Provide the (x, y) coordinate of the cell's center where the given text is located.  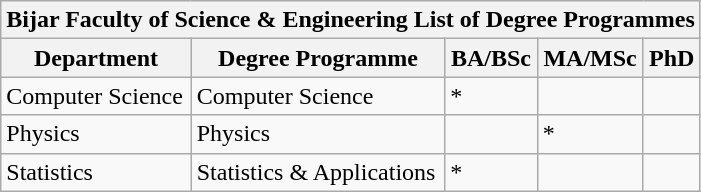
PhD (672, 58)
Statistics & Applications (318, 172)
Bijar Faculty of Science & Engineering List of Degree Programmes (351, 20)
BA/BSc (491, 58)
Degree Programme (318, 58)
MA/MSc (590, 58)
Statistics (96, 172)
Department (96, 58)
